From the cell containing the given text, extract its center point as [x, y] coordinate. 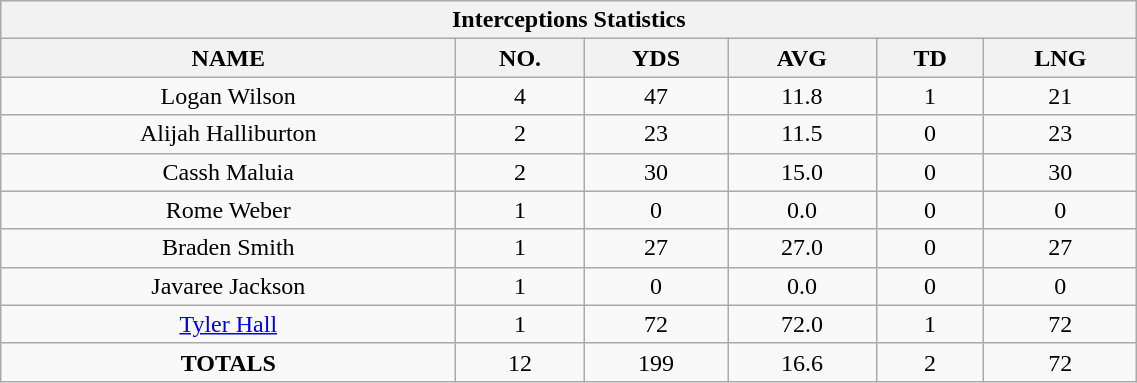
NAME [228, 58]
TD [930, 58]
72.0 [802, 324]
11.8 [802, 96]
15.0 [802, 172]
11.5 [802, 134]
LNG [1060, 58]
199 [656, 362]
Tyler Hall [228, 324]
TOTALS [228, 362]
Braden Smith [228, 248]
Javaree Jackson [228, 286]
21 [1060, 96]
AVG [802, 58]
4 [520, 96]
Logan Wilson [228, 96]
12 [520, 362]
Cassh Maluia [228, 172]
47 [656, 96]
27.0 [802, 248]
NO. [520, 58]
Rome Weber [228, 210]
16.6 [802, 362]
Alijah Halliburton [228, 134]
YDS [656, 58]
Interceptions Statistics [569, 20]
